Find where the given text appears and provide that cell's center as (x, y) coordinate. 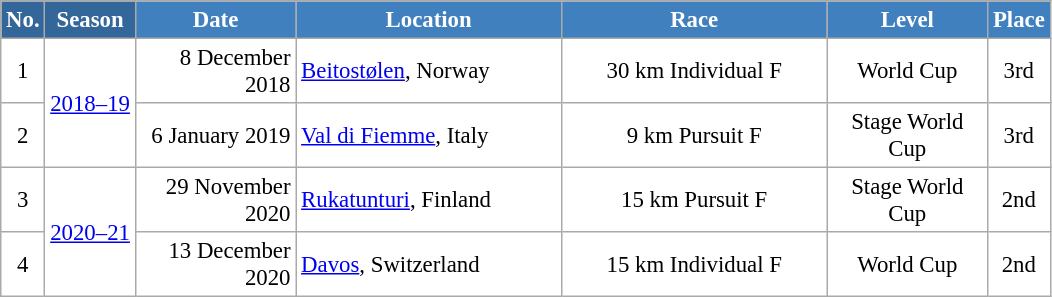
Davos, Switzerland (429, 264)
15 km Individual F (694, 264)
9 km Pursuit F (694, 136)
Location (429, 20)
Place (1019, 20)
29 November 2020 (216, 200)
2020–21 (90, 232)
4 (23, 264)
2018–19 (90, 104)
Date (216, 20)
Beitostølen, Norway (429, 72)
2 (23, 136)
13 December 2020 (216, 264)
No. (23, 20)
Season (90, 20)
1 (23, 72)
8 December 2018 (216, 72)
Rukatunturi, Finland (429, 200)
Val di Fiemme, Italy (429, 136)
Level (908, 20)
Race (694, 20)
30 km Individual F (694, 72)
15 km Pursuit F (694, 200)
3 (23, 200)
6 January 2019 (216, 136)
